Search for the cell housing the specified text and yield its [X, Y] center coordinate. 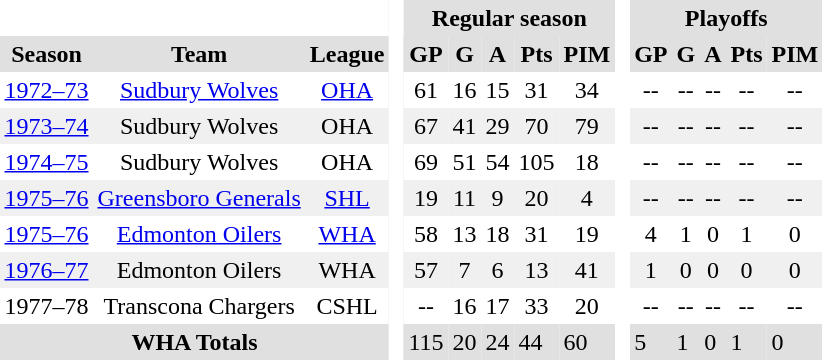
1974–75 [46, 162]
51 [464, 162]
105 [536, 162]
11 [464, 198]
57 [426, 270]
9 [498, 198]
34 [587, 90]
1976–77 [46, 270]
17 [498, 306]
67 [426, 126]
29 [498, 126]
WHA Totals [194, 342]
1977–78 [46, 306]
6 [498, 270]
58 [426, 234]
24 [498, 342]
79 [587, 126]
Season [46, 54]
Team [199, 54]
69 [426, 162]
Greensboro Generals [199, 198]
44 [536, 342]
1973–74 [46, 126]
54 [498, 162]
15 [498, 90]
7 [464, 270]
115 [426, 342]
PIM [587, 54]
SHL [347, 198]
League [347, 54]
5 [651, 342]
1972–73 [46, 90]
33 [536, 306]
60 [587, 342]
61 [426, 90]
Transcona Chargers [199, 306]
70 [536, 126]
CSHL [347, 306]
Regular season [510, 18]
